Capture the cell that displays the provided text and extract its [x, y] central coordinate. 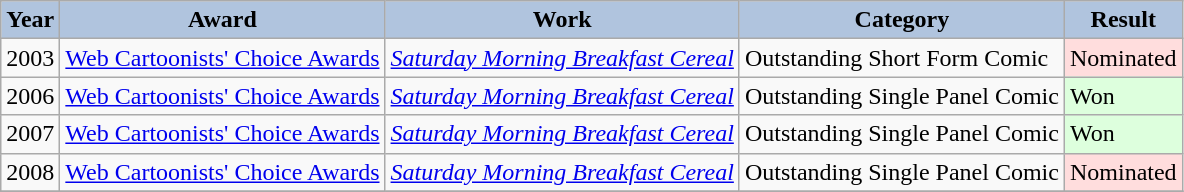
2003 [30, 58]
Award [222, 20]
Year [30, 20]
2006 [30, 96]
Work [562, 20]
Outstanding Short Form Comic [902, 58]
2007 [30, 134]
Result [1123, 20]
2008 [30, 172]
Category [902, 20]
